Pinpoint the cell where the given text exists, returning its (X, Y) midpoint coordinate. 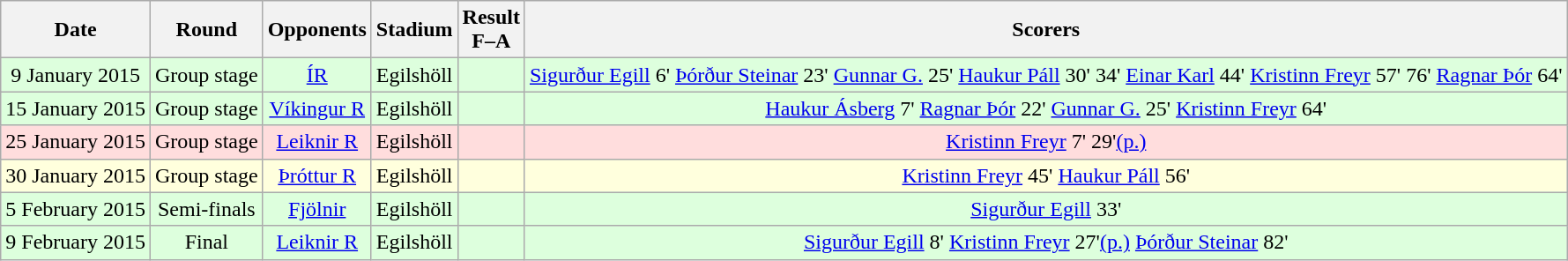
Date (76, 30)
25 January 2015 (76, 142)
Sigurður Egill 8' Kristinn Freyr 27'(p.) Þórður Steinar 82' (1045, 242)
ResultF–A (491, 30)
Þróttur R (317, 175)
9 January 2015 (76, 75)
Opponents (317, 30)
ÍR (317, 75)
Final (206, 242)
Semi-finals (206, 209)
5 February 2015 (76, 209)
Kristinn Freyr 45' Haukur Páll 56' (1045, 175)
Scorers (1045, 30)
Fjölnir (317, 209)
9 February 2015 (76, 242)
Round (206, 30)
Stadium (414, 30)
30 January 2015 (76, 175)
15 January 2015 (76, 108)
Haukur Ásberg 7' Ragnar Þór 22' Gunnar G. 25' Kristinn Freyr 64' (1045, 108)
Sigurður Egill 6' Þórður Steinar 23' Gunnar G. 25' Haukur Páll 30' 34' Einar Karl 44' Kristinn Freyr 57' 76' Ragnar Þór 64' (1045, 75)
Víkingur R (317, 108)
Kristinn Freyr 7' 29'(p.) (1045, 142)
Sigurður Egill 33' (1045, 209)
